Identify which cell holds the provided text, then report its [x, y] central coordinate. 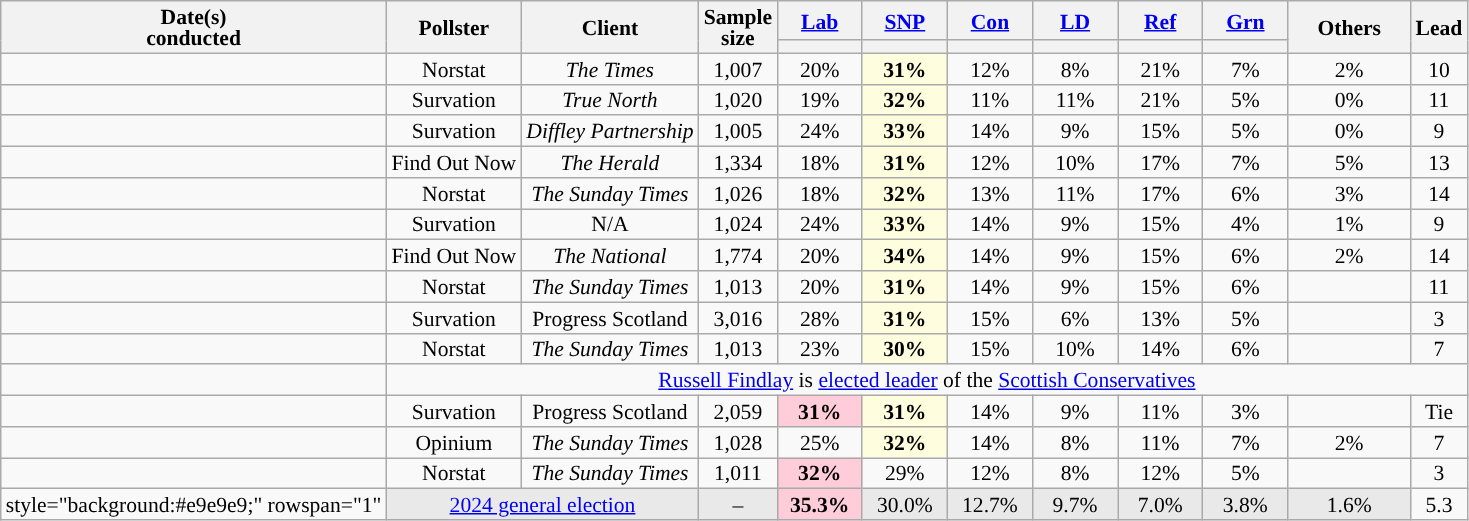
35.3% [820, 504]
The Times [610, 68]
Others [1350, 27]
3.8% [1246, 504]
4% [1246, 224]
30.0% [904, 504]
Grn [1246, 20]
23% [820, 348]
1,026 [738, 194]
10 [1440, 68]
True North [610, 100]
30% [904, 348]
1,020 [738, 100]
1,024 [738, 224]
LD [1076, 20]
2024 general election [542, 504]
Diffley Partnership [610, 132]
1,005 [738, 132]
Lab [820, 20]
13 [1440, 162]
Sample size [738, 27]
The Herald [610, 162]
– [738, 504]
style="background:#e9e9e9;" rowspan="1" [194, 504]
34% [904, 256]
7.0% [1160, 504]
Opinium [454, 442]
3,016 [738, 318]
The National [610, 256]
29% [904, 474]
N/A [610, 224]
Lead [1440, 27]
1,028 [738, 442]
1,334 [738, 162]
Tie [1440, 412]
SNP [904, 20]
Date(s)conducted [194, 27]
1,011 [738, 474]
Con [990, 20]
9.7% [1076, 504]
1% [1350, 224]
1,774 [738, 256]
28% [820, 318]
Russell Findlay is elected leader of the Scottish Conservatives [926, 380]
Ref [1160, 20]
1.6% [1350, 504]
2,059 [738, 412]
25% [820, 442]
Client [610, 27]
1,007 [738, 68]
12.7% [990, 504]
5.3 [1440, 504]
19% [820, 100]
Pollster [454, 27]
